From the cell containing the given text, extract its center point as (X, Y) coordinate. 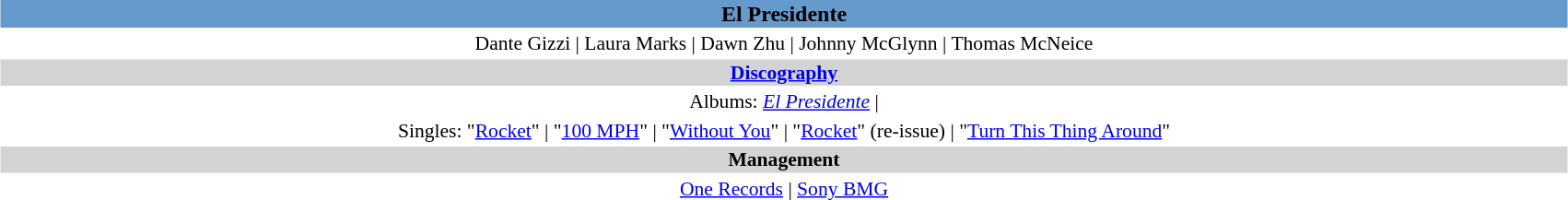
El Presidente (784, 14)
Dante Gizzi | Laura Marks | Dawn Zhu | Johnny McGlynn | Thomas McNeice (784, 43)
Discography (784, 72)
Singles: "Rocket" | "100 MPH" | "Without You" | "Rocket" (re-issue) | "Turn This Thing Around" (784, 131)
Management (784, 159)
Albums: El Presidente | (784, 101)
